Search for the cell housing the specified text and yield its (X, Y) center coordinate. 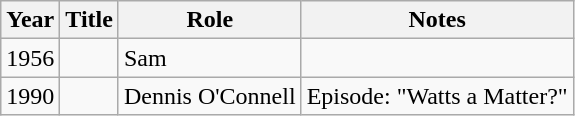
1990 (30, 96)
Title (90, 20)
Sam (210, 58)
1956 (30, 58)
Role (210, 20)
Dennis O'Connell (210, 96)
Year (30, 20)
Notes (437, 20)
Episode: "Watts a Matter?" (437, 96)
